Pinpoint the cell where the given text exists, returning its (X, Y) midpoint coordinate. 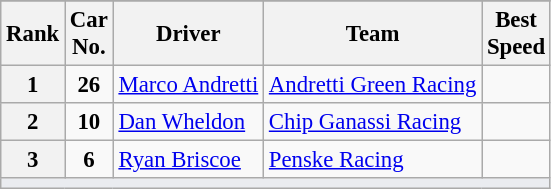
1 (33, 85)
Dan Wheldon (188, 122)
Penske Racing (373, 160)
Andretti Green Racing (373, 85)
3 (33, 160)
Driver (188, 34)
26 (90, 85)
BestSpeed (516, 34)
6 (90, 160)
Ryan Briscoe (188, 160)
Chip Ganassi Racing (373, 122)
Team (373, 34)
10 (90, 122)
2 (33, 122)
Rank (33, 34)
Marco Andretti (188, 85)
CarNo. (90, 34)
